Identify which cell holds the provided text, then report its (X, Y) central coordinate. 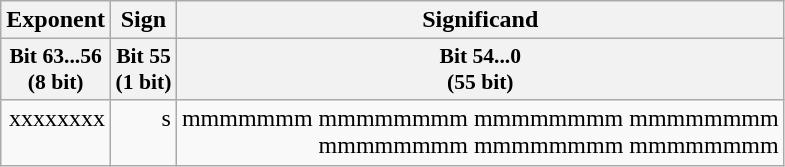
Bit 55(1 bit) (144, 70)
Significand (480, 20)
xxxxxxxx (56, 132)
mmmmmmm mmmmmmmm mmmmmmmm mmmmmmmmmmmmmmmm mmmmmmmm mmmmmmmm (480, 132)
Bit 63...56(8 bit) (56, 70)
s (144, 132)
Bit 54...0(55 bit) (480, 70)
Sign (144, 20)
Exponent (56, 20)
